Determine the [x, y] coordinate at the center of the cell enclosing the given text.  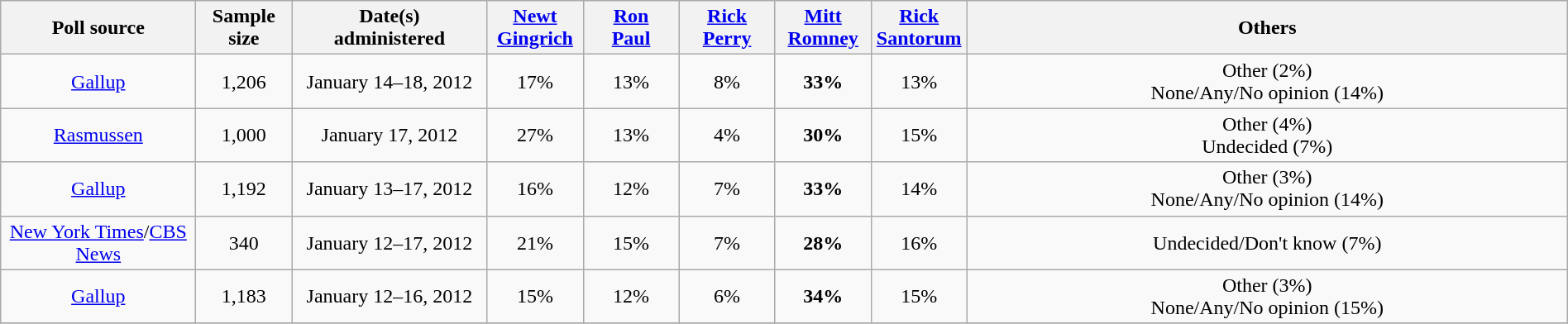
1,206 [244, 81]
Others [1267, 28]
Rasmussen [98, 136]
January 14–18, 2012 [390, 81]
21% [535, 243]
Ron Paul [631, 28]
Other (3%)None/Any/No opinion (15%) [1267, 296]
17% [535, 81]
Rick Santorum [919, 28]
8% [727, 81]
1,183 [244, 296]
340 [244, 243]
Date(s) administered [390, 28]
1,192 [244, 188]
4% [727, 136]
6% [727, 296]
34% [823, 296]
Poll source [98, 28]
28% [823, 243]
1,000 [244, 136]
January 13–17, 2012 [390, 188]
Other (4%)Undecided (7%) [1267, 136]
Other (3%)None/Any/No opinion (14%) [1267, 188]
Newt Gingrich [535, 28]
14% [919, 188]
Samplesize [244, 28]
January 17, 2012 [390, 136]
Rick Perry [727, 28]
Undecided/Don't know (7%) [1267, 243]
January 12–17, 2012 [390, 243]
Other (2%)None/Any/No opinion (14%) [1267, 81]
30% [823, 136]
January 12–16, 2012 [390, 296]
27% [535, 136]
Mitt Romney [823, 28]
New York Times/CBS News [98, 243]
